Extract the [x, y] coordinate from the center of the cell holding the provided text.  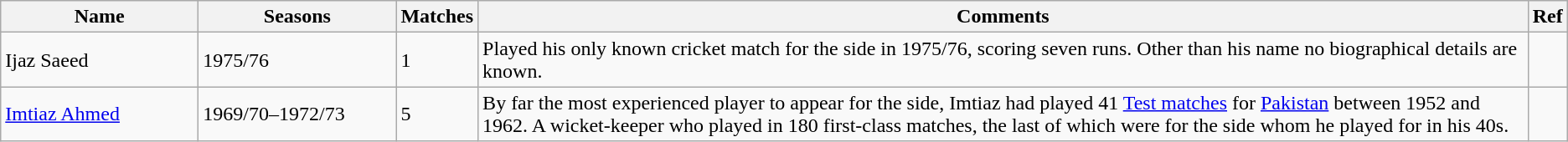
Name [100, 17]
Matches [437, 17]
1969/70–1972/73 [297, 114]
Imtiaz Ahmed [100, 114]
1975/76 [297, 60]
1 [437, 60]
Ref [1548, 17]
Seasons [297, 17]
Comments [1003, 17]
Ijaz Saeed [100, 60]
5 [437, 114]
Played his only known cricket match for the side in 1975/76, scoring seven runs. Other than his name no biographical details are known. [1003, 60]
